Find where the given text appears and provide that cell's center as (x, y) coordinate. 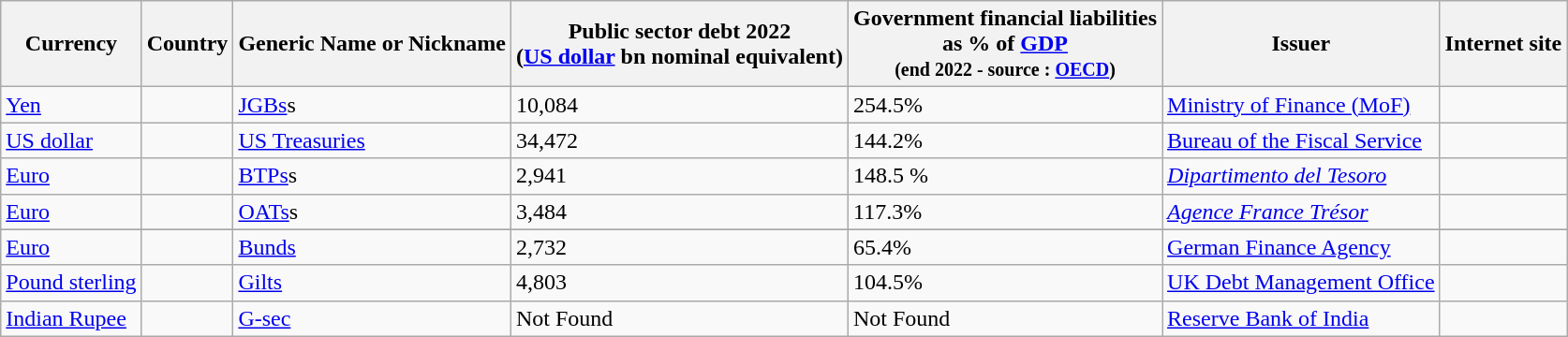
G-sec (373, 318)
US dollar (71, 140)
Internet site (1503, 44)
254.5% (1004, 105)
German Finance Agency (1302, 247)
Dipartimento del Tesoro (1302, 176)
Bureau of the Fiscal Service (1302, 140)
Public sector debt 2022(US dollar bn nominal equivalent) (679, 44)
Bunds (373, 247)
144.2% (1004, 140)
Pound sterling (71, 283)
Ministry of Finance (MoF) (1302, 105)
Currency (71, 44)
US Treasuries (373, 140)
34,472 (679, 140)
Gilts (373, 283)
Indian Rupee (71, 318)
JGBss (373, 105)
OATss (373, 212)
2,941 (679, 176)
4,803 (679, 283)
3,484 (679, 212)
65.4% (1004, 247)
Issuer (1302, 44)
148.5 % (1004, 176)
10,084 (679, 105)
Generic Name or Nickname (373, 44)
Agence France Trésor (1302, 212)
Country (187, 44)
Government financial liabilitiesas % of GDP(end 2022 - source : OECD) (1004, 44)
Reserve Bank of India (1302, 318)
117.3% (1004, 212)
2,732 (679, 247)
BTPss (373, 176)
104.5% (1004, 283)
UK Debt Management Office (1302, 283)
Yen (71, 105)
